Scan for the cell matching the given text and deliver its (X, Y) coordinate at center. 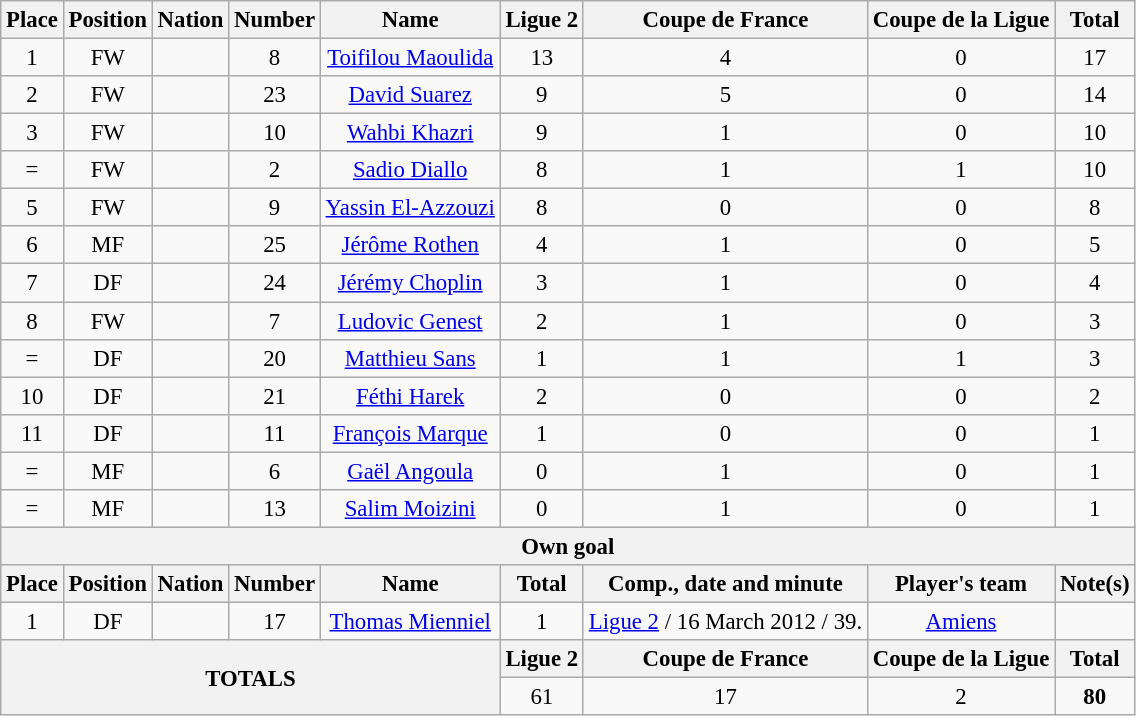
Gaël Angoula (410, 471)
Thomas Mienniel (410, 621)
Note(s) (1095, 584)
Ligue 2 / 16 March 2012 / 39. (725, 621)
14 (1095, 95)
François Marque (410, 433)
Own goal (568, 546)
Féthi Harek (410, 396)
David Suarez (410, 95)
Player's team (960, 584)
Amiens (960, 621)
Yassin El-Azzouzi (410, 208)
Comp., date and minute (725, 584)
21 (275, 396)
Sadio Diallo (410, 170)
Jérémy Choplin (410, 283)
Salim Moizini (410, 509)
Ludovic Genest (410, 321)
61 (542, 697)
20 (275, 358)
Toifilou Maoulida (410, 58)
24 (275, 283)
80 (1095, 697)
Matthieu Sans (410, 358)
TOTALS (250, 678)
Wahbi Khazri (410, 133)
Jérôme Rothen (410, 245)
23 (275, 95)
25 (275, 245)
